Find where the given text appears and provide that cell's center as [x, y] coordinate. 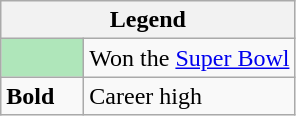
Legend [148, 20]
Won the Super Bowl [190, 58]
Career high [190, 96]
Bold [42, 96]
